Output the [x, y] coordinate of the center of the cell containing the given text.  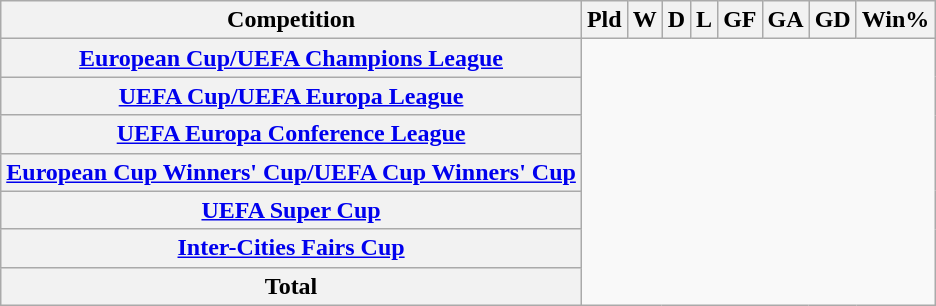
W [644, 20]
European Cup Winners' Cup/UEFA Cup Winners' Cup [292, 172]
Pld [604, 20]
Total [292, 286]
Inter-Cities Fairs Cup [292, 248]
Competition [292, 20]
D [676, 20]
GF [740, 20]
GA [786, 20]
L [704, 20]
UEFA Cup/UEFA Europa League [292, 96]
European Cup/UEFA Champions League [292, 58]
GD [832, 20]
UEFA Europa Conference League [292, 134]
Win% [896, 20]
UEFA Super Cup [292, 210]
